Capture the cell that displays the provided text and extract its [X, Y] central coordinate. 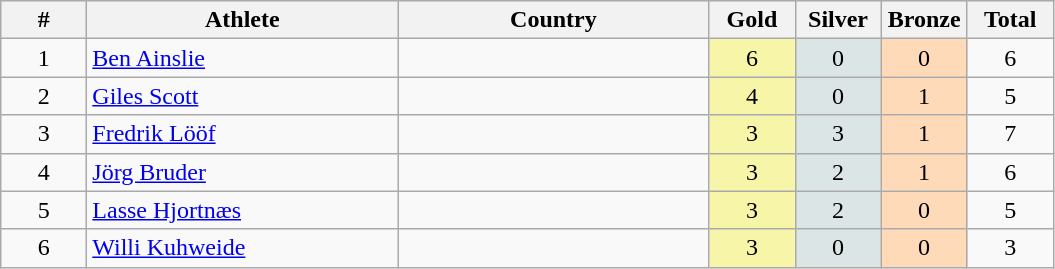
Fredrik Lööf [242, 134]
Lasse Hjortnæs [242, 210]
Total [1010, 20]
Giles Scott [242, 96]
Ben Ainslie [242, 58]
# [44, 20]
Willi Kuhweide [242, 248]
Bronze [924, 20]
Silver [838, 20]
Gold [752, 20]
Athlete [242, 20]
Country [554, 20]
7 [1010, 134]
Jörg Bruder [242, 172]
